Provide the [X, Y] coordinate of the cell's center where the given text is located.  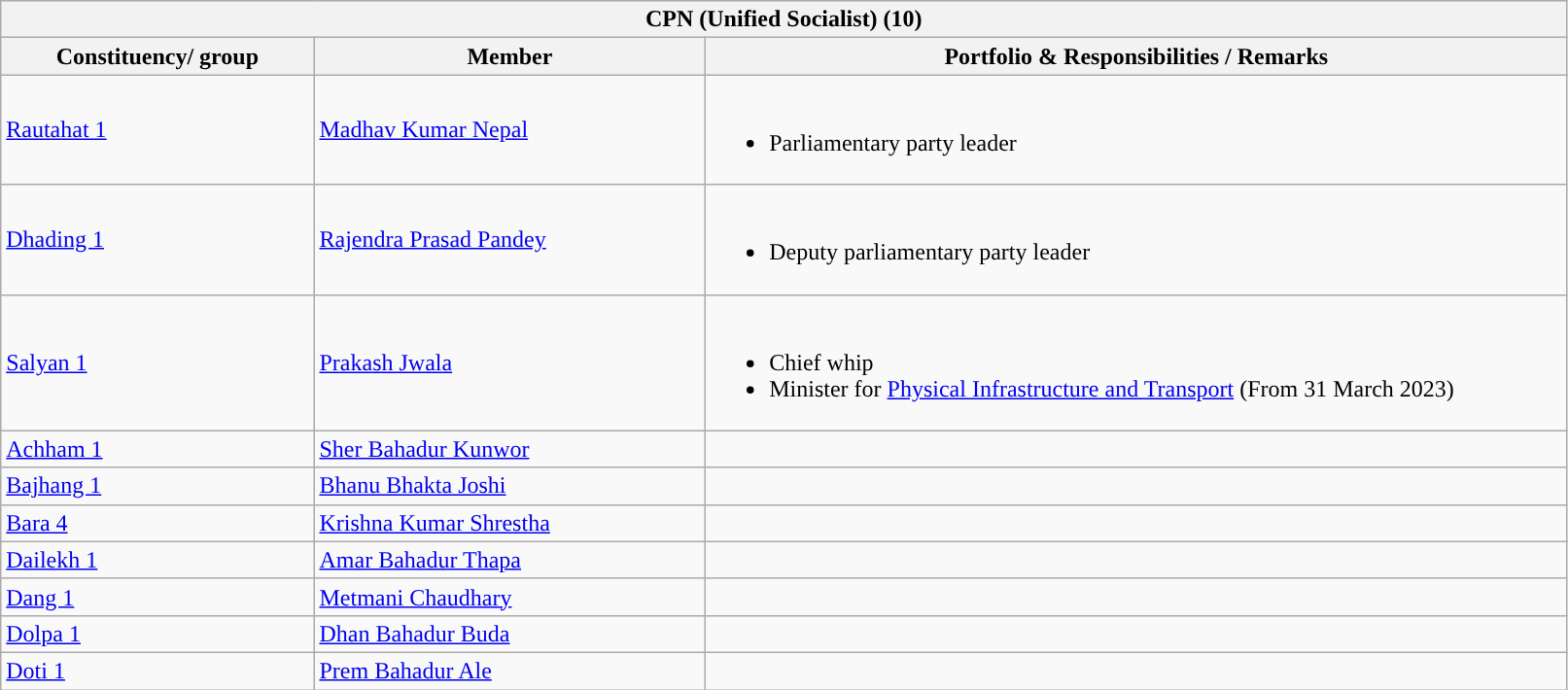
Prakash Jwala [509, 362]
Doti 1 [157, 671]
Salyan 1 [157, 362]
Rautahat 1 [157, 130]
Dhading 1 [157, 239]
Metmani Chaudhary [509, 597]
Constituency/ group [157, 56]
Member [509, 56]
Bara 4 [157, 523]
Prem Bahadur Ale [509, 671]
Chief whipMinister for Physical Infrastructure and Transport (From 31 March 2023) [1136, 362]
Bajhang 1 [157, 486]
Rajendra Prasad Pandey [509, 239]
Bhanu Bhakta Joshi [509, 486]
Achham 1 [157, 449]
Sher Bahadur Kunwor [509, 449]
Portfolio & Responsibilities / Remarks [1136, 56]
Amar Bahadur Thapa [509, 560]
Dolpa 1 [157, 634]
Krishna Kumar Shrestha [509, 523]
CPN (Unified Socialist) (10) [784, 19]
Dhan Bahadur Buda [509, 634]
Dang 1 [157, 597]
Dailekh 1 [157, 560]
Deputy parliamentary party leader [1136, 239]
Madhav Kumar Nepal [509, 130]
Parliamentary party leader [1136, 130]
